Determine the (x, y) coordinate at the center of the cell enclosing the given text.  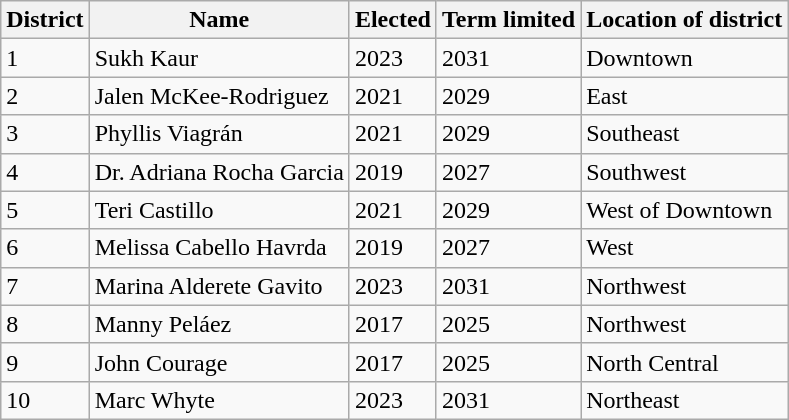
North Central (684, 362)
Marina Alderete Gavito (219, 286)
Marc Whyte (219, 400)
Southeast (684, 134)
Northeast (684, 400)
Downtown (684, 58)
1 (45, 58)
Southwest (684, 172)
Jalen McKee-Rodriguez (219, 96)
Term limited (508, 20)
Phyllis Viagrán (219, 134)
8 (45, 324)
John Courage (219, 362)
Teri Castillo (219, 210)
Melissa Cabello Havrda (219, 248)
Manny Peláez (219, 324)
Sukh Kaur (219, 58)
6 (45, 248)
2 (45, 96)
West of Downtown (684, 210)
4 (45, 172)
Name (219, 20)
7 (45, 286)
West (684, 248)
9 (45, 362)
5 (45, 210)
3 (45, 134)
10 (45, 400)
Elected (392, 20)
District (45, 20)
Location of district (684, 20)
East (684, 96)
Dr. Adriana Rocha Garcia (219, 172)
